Provide the (X, Y) coordinate of the cell's center where the given text is located.  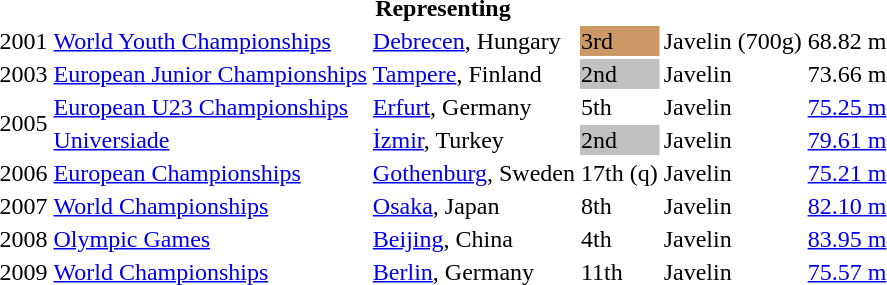
İzmir, Turkey (474, 140)
4th (620, 239)
5th (620, 107)
European U23 Championships (210, 107)
8th (620, 206)
Universiade (210, 140)
Erfurt, Germany (474, 107)
Gothenburg, Sweden (474, 173)
Debrecen, Hungary (474, 41)
17th (q) (620, 173)
Tampere, Finland (474, 74)
Olympic Games (210, 239)
3rd (620, 41)
Beijing, China (474, 239)
Osaka, Japan (474, 206)
World Youth Championships (210, 41)
European Championships (210, 173)
Javelin (700g) (732, 41)
European Junior Championships (210, 74)
World Championships (210, 206)
